Find where the given text appears and provide that cell's center as [x, y] coordinate. 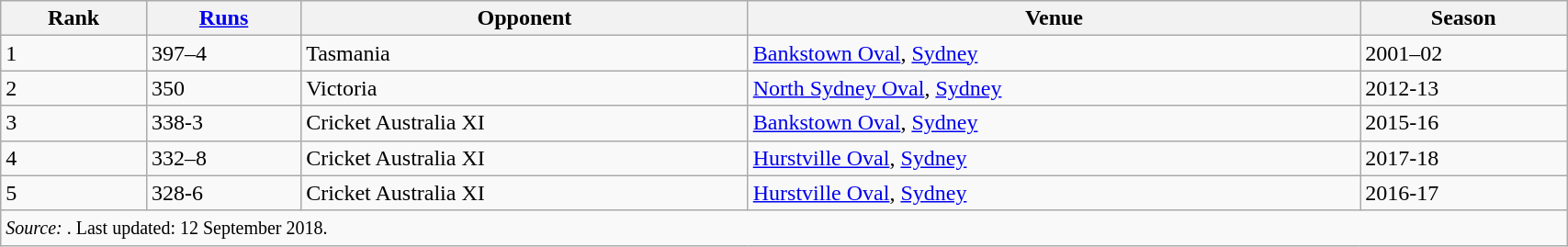
328-6 [223, 193]
Venue [1054, 18]
Opponent [525, 18]
350 [223, 88]
2016-17 [1464, 193]
2015-16 [1464, 123]
332–8 [223, 158]
3 [73, 123]
2001–02 [1464, 53]
2 [73, 88]
Season [1464, 18]
1 [73, 53]
2012-13 [1464, 88]
5 [73, 193]
Source: . Last updated: 12 September 2018. [784, 228]
Rank [73, 18]
4 [73, 158]
2017-18 [1464, 158]
Runs [223, 18]
North Sydney Oval, Sydney [1054, 88]
338-3 [223, 123]
Tasmania [525, 53]
397–4 [223, 53]
Victoria [525, 88]
